Identify which cell holds the provided text, then report its [x, y] central coordinate. 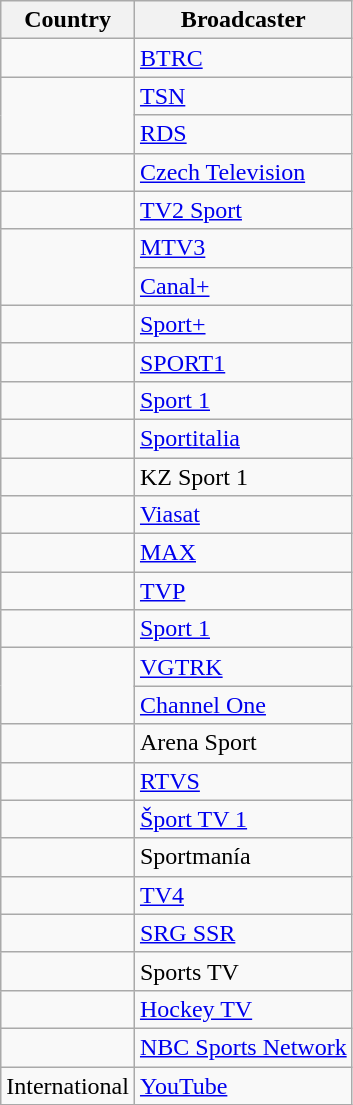
Sports TV [243, 971]
TVP [243, 591]
BTRC [243, 58]
NBC Sports Network [243, 1047]
Sportitalia [243, 438]
Hockey TV [243, 1009]
Czech Television [243, 172]
SRG SSR [243, 933]
Sport+ [243, 324]
MAX [243, 553]
SPORT1 [243, 362]
TV4 [243, 895]
Canal+ [243, 286]
TV2 Sport [243, 210]
Channel One [243, 705]
Broadcaster [243, 20]
Sportmanía [243, 857]
TSN [243, 96]
Šport TV 1 [243, 819]
RDS [243, 134]
RTVS [243, 781]
Country [68, 20]
Arena Sport [243, 743]
KZ Sport 1 [243, 477]
VGTRK [243, 667]
MTV3 [243, 248]
YouTube [243, 1085]
International [68, 1085]
Viasat [243, 515]
